Locate the cell with the specified text and output its [x, y] center coordinate. 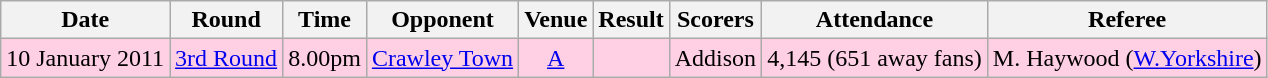
10 January 2011 [86, 58]
Referee [1127, 20]
Time [325, 20]
Attendance [875, 20]
Date [86, 20]
Venue [556, 20]
A [556, 58]
Scorers [715, 20]
3rd Round [226, 58]
M. Haywood (W.Yorkshire) [1127, 58]
Opponent [442, 20]
Result [631, 20]
Addison [715, 58]
Crawley Town [442, 58]
4,145 (651 away fans) [875, 58]
8.00pm [325, 58]
Round [226, 20]
